Search for the cell housing the specified text and yield its (X, Y) center coordinate. 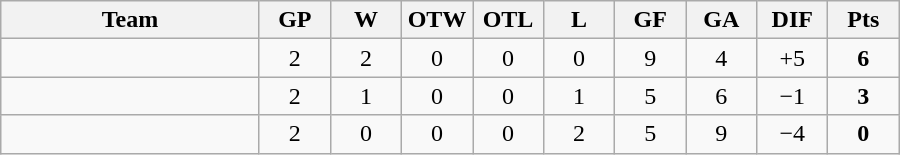
GF (650, 20)
DIF (792, 20)
OTL (508, 20)
−1 (792, 96)
GP (294, 20)
W (366, 20)
GA (722, 20)
OTW (436, 20)
Team (130, 20)
−4 (792, 134)
Pts (864, 20)
+5 (792, 58)
4 (722, 58)
3 (864, 96)
L (580, 20)
